Determine the (X, Y) coordinate at the center of the cell enclosing the given text.  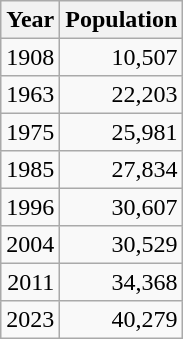
2011 (30, 282)
22,203 (122, 94)
40,279 (122, 318)
27,834 (122, 170)
25,981 (122, 132)
34,368 (122, 282)
1908 (30, 56)
1996 (30, 206)
Year (30, 20)
Population (122, 20)
2023 (30, 318)
30,529 (122, 244)
30,607 (122, 206)
2004 (30, 244)
1975 (30, 132)
1985 (30, 170)
1963 (30, 94)
10,507 (122, 56)
